Scan for the cell matching the given text and deliver its [X, Y] coordinate at center. 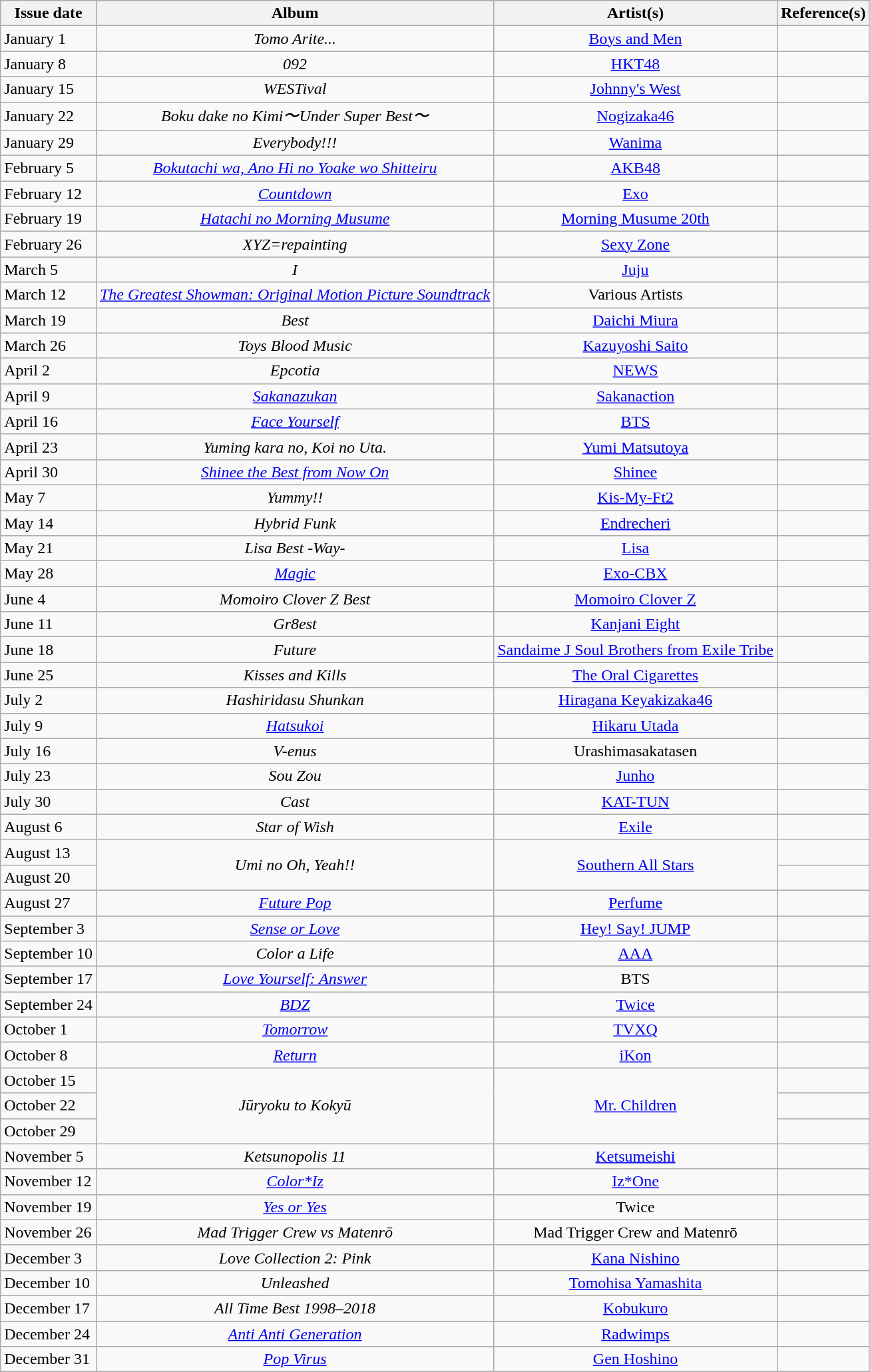
June 11 [49, 624]
The Oral Cigarettes [636, 675]
June 25 [49, 675]
Cast [294, 801]
Face Yourself [294, 421]
October 22 [49, 1106]
Kisses and Kills [294, 675]
December 31 [49, 1359]
Boys and Men [636, 39]
March 12 [49, 295]
Future [294, 650]
Urashimasakatasen [636, 751]
Album [294, 13]
Shinee [636, 472]
February 12 [49, 194]
iKon [636, 1055]
HKT48 [636, 64]
Johnny's West [636, 89]
Anti Anti Generation [294, 1333]
Momoiro Clover Z Best [294, 599]
July 16 [49, 751]
December 24 [49, 1333]
Magic [294, 574]
January 1 [49, 39]
Lisa Best -Way- [294, 549]
February 5 [49, 168]
Gen Hoshino [636, 1359]
NEWS [636, 371]
May 28 [49, 574]
Hiragana Keyakizaka46 [636, 700]
March 19 [49, 320]
BDZ [294, 1005]
April 23 [49, 447]
Mr. Children [636, 1106]
Sou Zou [294, 776]
Kis-My-Ft2 [636, 497]
Tomorrow [294, 1030]
December 3 [49, 1258]
September 17 [49, 979]
Hashiridasu Shunkan [294, 700]
Love Yourself: Answer [294, 979]
Mad Trigger Crew and Matenrō [636, 1232]
Countdown [294, 194]
V-enus [294, 751]
KAT-TUN [636, 801]
Artist(s) [636, 13]
Bokutachi wa, Ano Hi no Yoake wo Shitteiru [294, 168]
Color*Iz [294, 1182]
TVXQ [636, 1030]
Issue date [49, 13]
Shinee the Best from Now On [294, 472]
Exo [636, 194]
October 15 [49, 1080]
XYZ=repainting [294, 244]
April 16 [49, 421]
April 2 [49, 371]
Toys Blood Music [294, 345]
Endrecheri [636, 523]
I [294, 270]
Yes or Yes [294, 1207]
Jūryoku to Kokyū [294, 1106]
Sakanazukan [294, 396]
November 26 [49, 1232]
Exo-CBX [636, 574]
Future Pop [294, 903]
Hatachi no Morning Musume [294, 219]
June 4 [49, 599]
January 29 [49, 143]
Iz*One [636, 1182]
Kazuyoshi Saito [636, 345]
March 5 [49, 270]
August 20 [49, 877]
Boku dake no Kimi〜Under Super Best〜 [294, 116]
July 2 [49, 700]
AKB48 [636, 168]
Lisa [636, 549]
November 12 [49, 1182]
Exile [636, 827]
Return [294, 1055]
July 30 [49, 801]
November 5 [49, 1156]
Hatsukoi [294, 726]
092 [294, 64]
Sense or Love [294, 929]
Yuming kara no, Koi no Uta. [294, 447]
Nogizaka46 [636, 116]
AAA [636, 954]
Yummy!! [294, 497]
April 30 [49, 472]
Reference(s) [823, 13]
WESTival [294, 89]
February 26 [49, 244]
December 10 [49, 1283]
Love Collection 2: Pink [294, 1258]
October 1 [49, 1030]
Ketsumeishi [636, 1156]
February 19 [49, 219]
Kanjani Eight [636, 624]
Star of Wish [294, 827]
Pop Virus [294, 1359]
April 9 [49, 396]
Daichi Miura [636, 320]
Hey! Say! JUMP [636, 929]
September 10 [49, 954]
January 22 [49, 116]
Sexy Zone [636, 244]
Radwimps [636, 1333]
Unleashed [294, 1283]
Kobukuro [636, 1308]
Best [294, 320]
January 8 [49, 64]
Southern All Stars [636, 865]
August 6 [49, 827]
Perfume [636, 903]
December 17 [49, 1308]
Hybrid Funk [294, 523]
Yumi Matsutoya [636, 447]
May 21 [49, 549]
Tomohisa Yamashita [636, 1283]
May 14 [49, 523]
Wanima [636, 143]
Hikaru Utada [636, 726]
March 26 [49, 345]
September 3 [49, 929]
September 24 [49, 1005]
Mad Trigger Crew vs Matenrō [294, 1232]
Kana Nishino [636, 1258]
Junho [636, 776]
November 19 [49, 1207]
July 9 [49, 726]
Everybody!!! [294, 143]
October 29 [49, 1131]
January 15 [49, 89]
Ketsunopolis 11 [294, 1156]
Juju [636, 270]
May 7 [49, 497]
All Time Best 1998–2018 [294, 1308]
Gr8est [294, 624]
Color a Life [294, 954]
The Greatest Showman: Original Motion Picture Soundtrack [294, 295]
Morning Musume 20th [636, 219]
October 8 [49, 1055]
Sandaime J Soul Brothers from Exile Tribe [636, 650]
June 18 [49, 650]
Umi no Oh, Yeah!! [294, 865]
Epcotia [294, 371]
July 23 [49, 776]
Tomo Arite... [294, 39]
August 13 [49, 852]
August 27 [49, 903]
Various Artists [636, 295]
Sakanaction [636, 396]
Momoiro Clover Z [636, 599]
